Search for the cell housing the specified text and yield its (x, y) center coordinate. 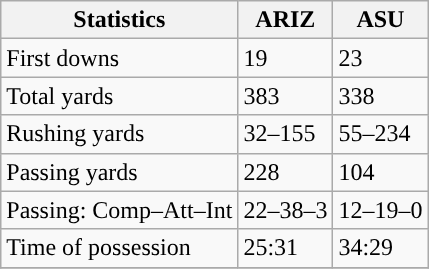
19 (286, 58)
34:29 (380, 248)
55–234 (380, 134)
32–155 (286, 134)
ASU (380, 20)
23 (380, 58)
Passing: Comp–Att–Int (120, 210)
104 (380, 172)
Statistics (120, 20)
22–38–3 (286, 210)
Passing yards (120, 172)
Total yards (120, 96)
ARIZ (286, 20)
Time of possession (120, 248)
Rushing yards (120, 134)
338 (380, 96)
383 (286, 96)
First downs (120, 58)
12–19–0 (380, 210)
25:31 (286, 248)
228 (286, 172)
